For the text-containing cell, return its midpoint in [x, y] coordinate format. 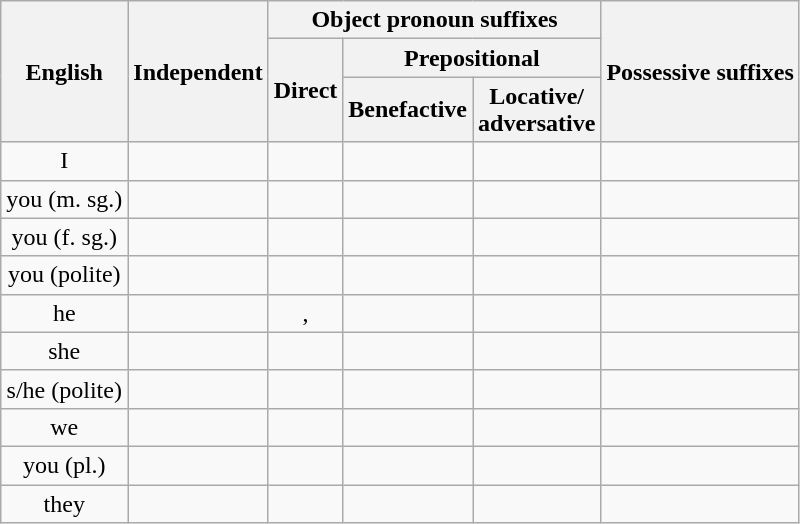
she [64, 351]
you (f. sg.) [64, 237]
I [64, 161]
Prepositional [472, 58]
s/he (polite) [64, 389]
Independent [198, 72]
English [64, 72]
Benefactive [408, 110]
you (m. sg.) [64, 199]
they [64, 503]
he [64, 313]
, [306, 313]
Object pronoun suffixes [434, 20]
Possessive suffixes [700, 72]
you (pl.) [64, 465]
Locative/adversative [536, 110]
Direct [306, 90]
we [64, 427]
you (polite) [64, 275]
